Pinpoint the cell where the given text exists, returning its [x, y] midpoint coordinate. 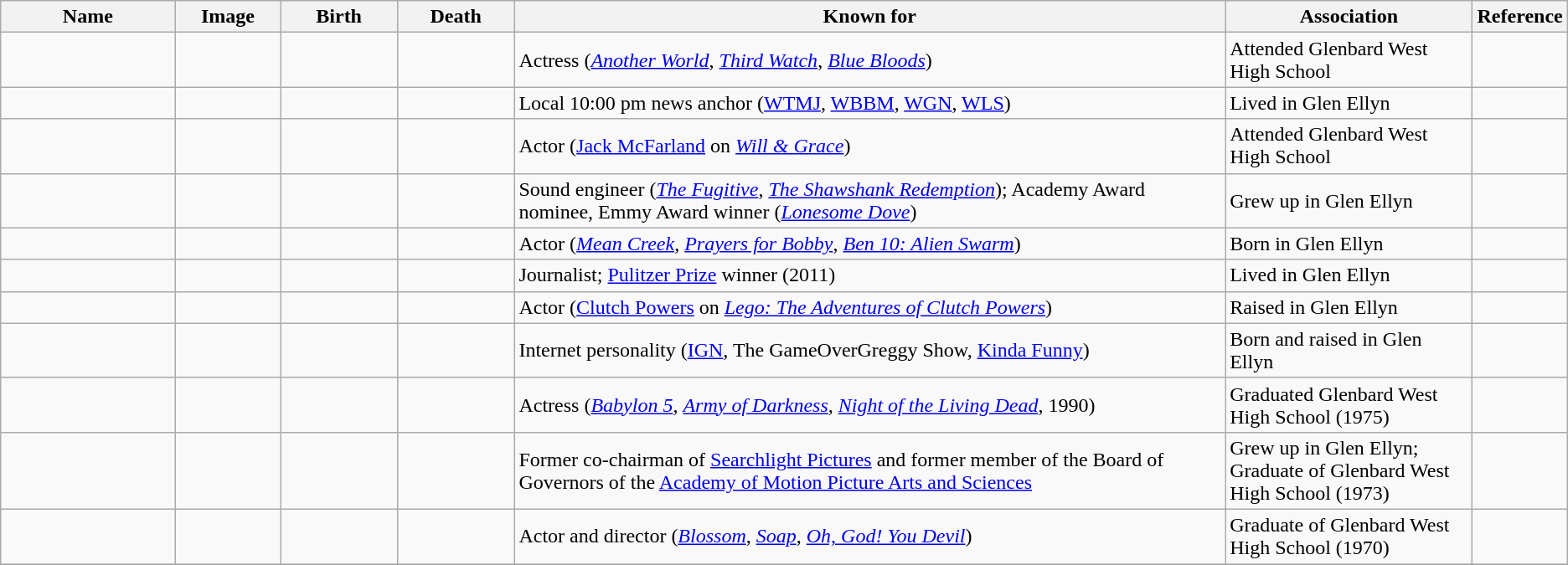
Grew up in Glen Ellyn [1349, 201]
Graduated Glenbard West High School (1975) [1349, 405]
Actor (Jack McFarland on Will & Grace) [869, 146]
Sound engineer (The Fugitive, The Shawshank Redemption); Academy Award nominee, Emmy Award winner (Lonesome Dove) [869, 201]
Journalist; Pulitzer Prize winner (2011) [869, 275]
Birth [338, 17]
Actor (Mean Creek, Prayers for Bobby, Ben 10: Alien Swarm) [869, 244]
Grew up in Glen Ellyn; Graduate of Glenbard West High School (1973) [1349, 470]
Death [456, 17]
Actor (Clutch Powers on Lego: The Adventures of Clutch Powers) [869, 307]
Reference [1519, 17]
Former co-chairman of Searchlight Pictures and former member of the Board of Governors of the Academy of Motion Picture Arts and Sciences [869, 470]
Local 10:00 pm news anchor (WTMJ, WBBM, WGN, WLS) [869, 103]
Image [228, 17]
Graduate of Glenbard West High School (1970) [1349, 536]
Born and raised in Glen Ellyn [1349, 350]
Name [88, 17]
Actress (Another World, Third Watch, Blue Bloods) [869, 60]
Internet personality (IGN, The GameOverGreggy Show, Kinda Funny) [869, 350]
Actor and director (Blossom, Soap, Oh, God! You Devil) [869, 536]
Association [1349, 17]
Actress (Babylon 5, Army of Darkness, Night of the Living Dead, 1990) [869, 405]
Raised in Glen Ellyn [1349, 307]
Known for [869, 17]
Born in Glen Ellyn [1349, 244]
